Return the [x, y] coordinate for the center point of the cell that contains the specified text.  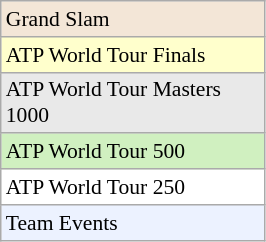
ATP World Tour Masters 1000 [133, 102]
ATP World Tour Finals [133, 55]
Team Events [133, 223]
ATP World Tour 250 [133, 187]
ATP World Tour 500 [133, 152]
Grand Slam [133, 19]
